For the text-containing cell, return its midpoint in (X, Y) coordinate format. 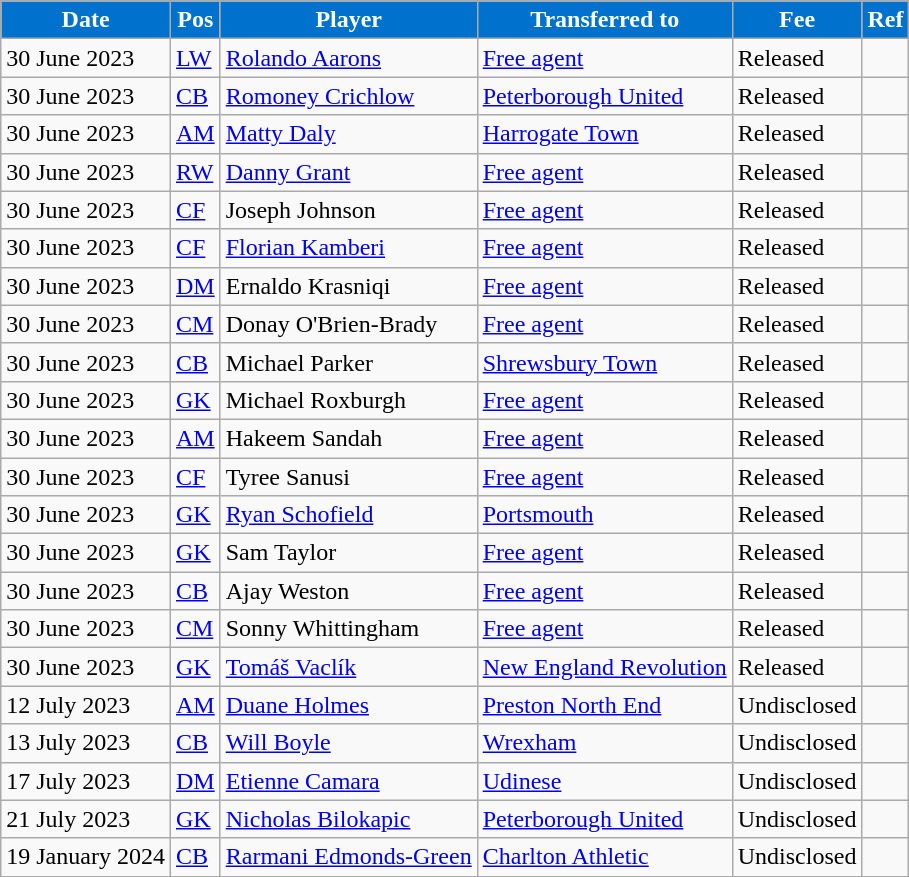
Michael Parker (348, 362)
Fee (797, 20)
19 January 2024 (86, 857)
New England Revolution (604, 667)
Ernaldo Krasniqi (348, 286)
Danny Grant (348, 172)
Michael Roxburgh (348, 400)
LW (195, 58)
Matty Daly (348, 134)
Romoney Crichlow (348, 96)
Preston North End (604, 705)
Duane Holmes (348, 705)
Etienne Camara (348, 781)
Wrexham (604, 743)
Player (348, 20)
RW (195, 172)
Tomáš Vaclík (348, 667)
Udinese (604, 781)
Sam Taylor (348, 553)
Ref (886, 20)
Ajay Weston (348, 591)
21 July 2023 (86, 819)
Rarmani Edmonds-Green (348, 857)
Harrogate Town (604, 134)
Date (86, 20)
Joseph Johnson (348, 210)
17 July 2023 (86, 781)
Donay O'Brien-Brady (348, 324)
Pos (195, 20)
Charlton Athletic (604, 857)
Tyree Sanusi (348, 477)
Rolando Aarons (348, 58)
12 July 2023 (86, 705)
Shrewsbury Town (604, 362)
Transferred to (604, 20)
Will Boyle (348, 743)
13 July 2023 (86, 743)
Ryan Schofield (348, 515)
Hakeem Sandah (348, 438)
Florian Kamberi (348, 248)
Sonny Whittingham (348, 629)
Nicholas Bilokapic (348, 819)
Portsmouth (604, 515)
